Pinpoint the cell where the given text exists, returning its [x, y] midpoint coordinate. 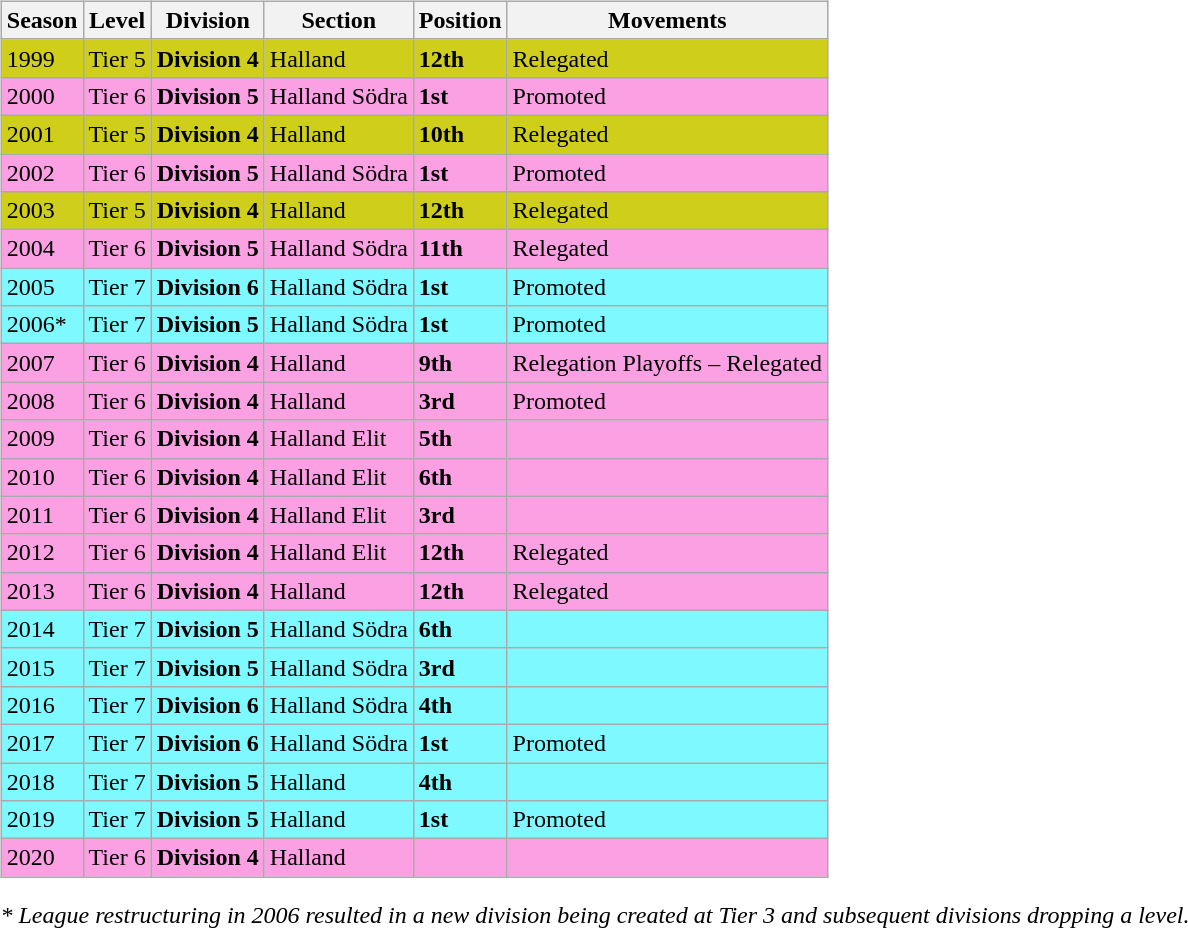
2016 [42, 705]
2014 [42, 629]
Section [338, 20]
2004 [42, 249]
2002 [42, 173]
2003 [42, 211]
2013 [42, 591]
Position [460, 20]
2017 [42, 743]
2008 [42, 401]
2012 [42, 553]
2000 [42, 96]
2010 [42, 477]
2019 [42, 820]
2006* [42, 325]
2009 [42, 439]
11th [460, 249]
2001 [42, 134]
Relegation Playoffs – Relegated [668, 363]
Season [42, 20]
10th [460, 134]
Level [117, 20]
Movements [668, 20]
2020 [42, 858]
2011 [42, 515]
2005 [42, 287]
9th [460, 363]
2015 [42, 667]
1999 [42, 58]
2018 [42, 781]
2007 [42, 363]
5th [460, 439]
Division [208, 20]
